Scan for the cell matching the given text and deliver its [x, y] coordinate at center. 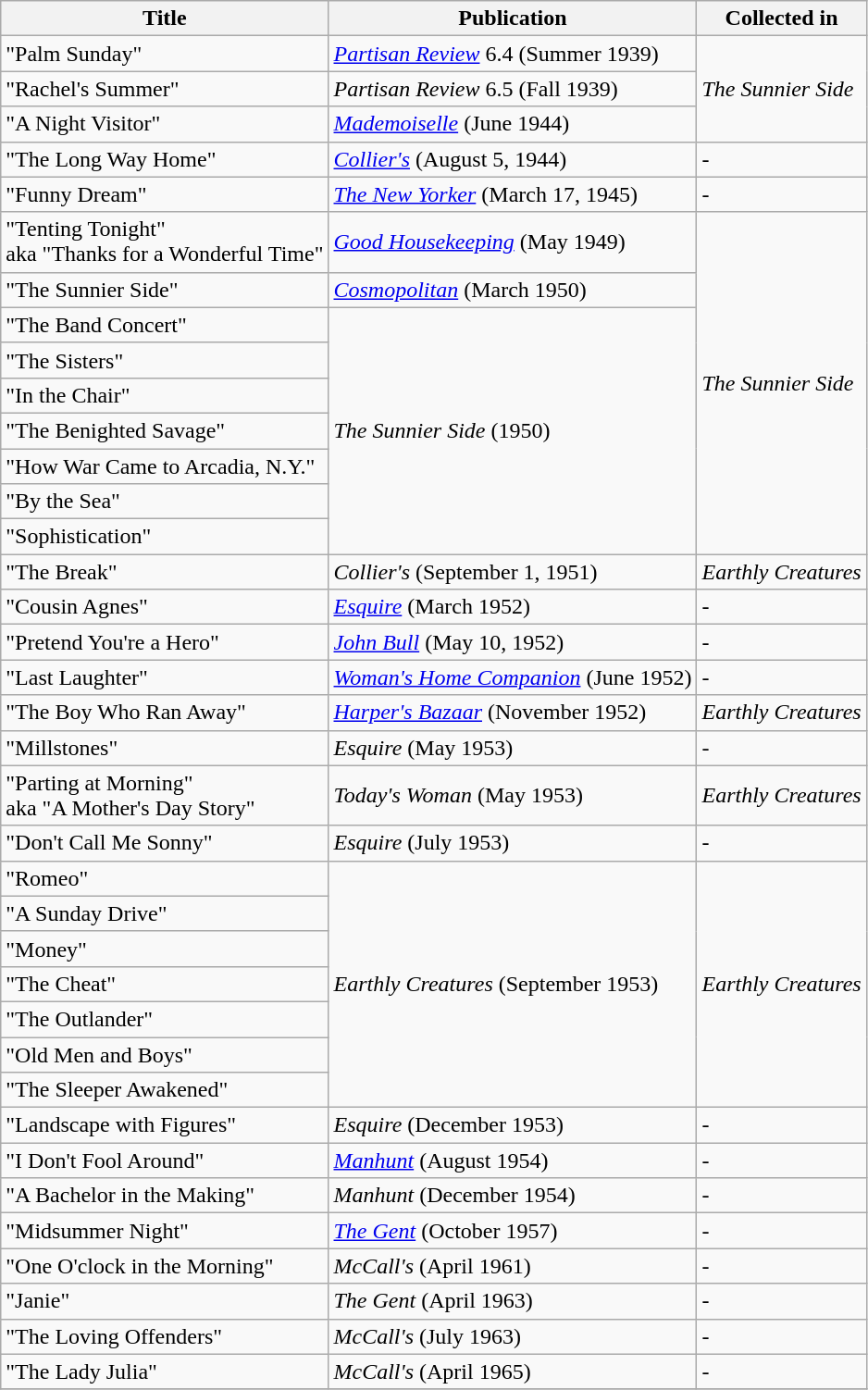
Esquire (December 1953) [513, 1125]
"How War Came to Arcadia, N.Y." [165, 465]
"The Long Way Home" [165, 159]
Partisan Review 6.4 (Summer 1939) [513, 54]
"I Don't Fool Around" [165, 1160]
"Parting at Morning"aka "A Mother's Day Story" [165, 796]
"The Loving Offenders" [165, 1336]
"Cousin Agnes" [165, 607]
Partisan Review 6.5 (Fall 1939) [513, 89]
"A Sunday Drive" [165, 913]
"Money" [165, 949]
The New Yorker (March 17, 1945) [513, 194]
Collier's (September 1, 1951) [513, 572]
"Pretend You're a Hero" [165, 642]
Esquire (July 1953) [513, 843]
"The Break" [165, 572]
"The Cheat" [165, 984]
"A Night Visitor" [165, 124]
"The Lady Julia" [165, 1371]
"One O'clock in the Morning" [165, 1266]
McCall's (April 1961) [513, 1266]
"Millstones" [165, 748]
"Palm Sunday" [165, 54]
The Gent (October 1957) [513, 1231]
"Rachel's Summer" [165, 89]
Harper's Bazaar (November 1952) [513, 713]
"Tenting Tonight"aka "Thanks for a Wonderful Time" [165, 242]
"Funny Dream" [165, 194]
Collected in [781, 19]
"The Benighted Savage" [165, 430]
"The Band Concert" [165, 325]
Good Housekeeping (May 1949) [513, 242]
"The Sleeper Awakened" [165, 1090]
"Don't Call Me Sonny" [165, 843]
McCall's (July 1963) [513, 1336]
"Old Men and Boys" [165, 1054]
Woman's Home Companion (June 1952) [513, 677]
Title [165, 19]
The Sunnier Side (1950) [513, 430]
"Landscape with Figures" [165, 1125]
Esquire (March 1952) [513, 607]
The Gent (April 1963) [513, 1301]
Collier's (August 5, 1944) [513, 159]
Cosmopolitan (March 1950) [513, 290]
Manhunt (August 1954) [513, 1160]
"A Bachelor in the Making" [165, 1196]
"By the Sea" [165, 502]
Mademoiselle (June 1944) [513, 124]
Today's Woman (May 1953) [513, 796]
"The Boy Who Ran Away" [165, 713]
"The Outlander" [165, 1019]
"Midsummer Night" [165, 1231]
Manhunt (December 1954) [513, 1196]
Publication [513, 19]
"Janie" [165, 1301]
"The Sunnier Side" [165, 290]
"In the Chair" [165, 395]
"Last Laughter" [165, 677]
Esquire (May 1953) [513, 748]
McCall's (April 1965) [513, 1371]
"Sophistication" [165, 537]
John Bull (May 10, 1952) [513, 642]
"Romeo" [165, 878]
Earthly Creatures (September 1953) [513, 984]
"The Sisters" [165, 360]
